Determine the (x, y) coordinate at the center of the cell enclosing the given text.  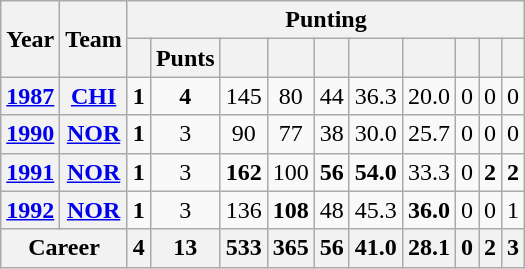
CHI (94, 96)
365 (290, 248)
136 (244, 210)
25.7 (428, 134)
Punting (326, 20)
20.0 (428, 96)
Year (30, 39)
48 (332, 210)
54.0 (376, 172)
1987 (30, 96)
Punts (185, 58)
Team (94, 39)
30.0 (376, 134)
162 (244, 172)
38 (332, 134)
1990 (30, 134)
36.3 (376, 96)
33.3 (428, 172)
41.0 (376, 248)
90 (244, 134)
28.1 (428, 248)
77 (290, 134)
1992 (30, 210)
108 (290, 210)
100 (290, 172)
533 (244, 248)
Career (64, 248)
1991 (30, 172)
45.3 (376, 210)
13 (185, 248)
145 (244, 96)
44 (332, 96)
80 (290, 96)
36.0 (428, 210)
